Identify which cell holds the provided text, then report its [x, y] central coordinate. 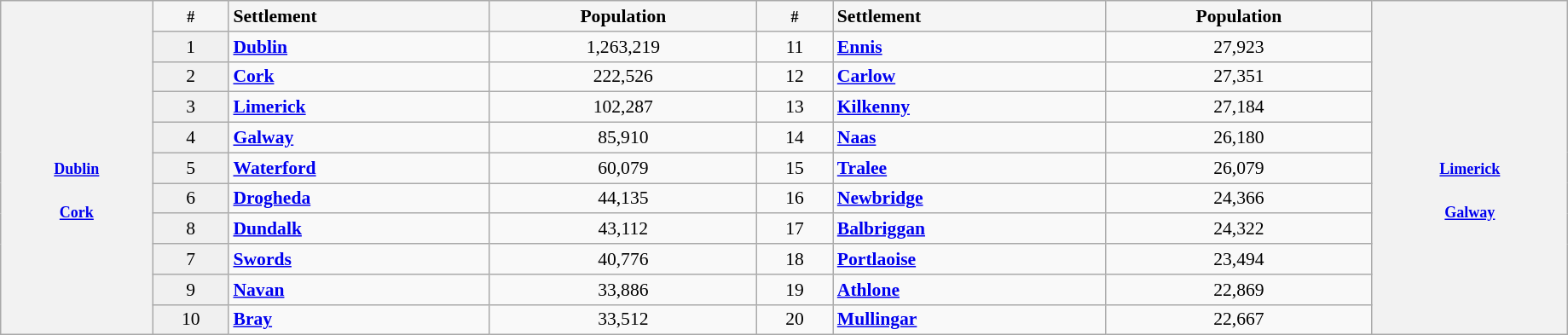
DublinCork [77, 168]
24,322 [1238, 229]
Naas [969, 138]
26,180 [1238, 138]
Carlow [969, 77]
LimerickGalway [1470, 168]
9 [191, 290]
13 [795, 107]
18 [795, 259]
Tralee [969, 168]
17 [795, 229]
11 [795, 47]
222,526 [622, 77]
3 [191, 107]
7 [191, 259]
22,667 [1238, 320]
5 [191, 168]
33,886 [622, 290]
Dundalk [359, 229]
Bray [359, 320]
Galway [359, 138]
22,869 [1238, 290]
44,135 [622, 199]
Cork [359, 77]
14 [795, 138]
Mullingar [969, 320]
Drogheda [359, 199]
85,910 [622, 138]
Navan [359, 290]
20 [795, 320]
Waterford [359, 168]
4 [191, 138]
2 [191, 77]
12 [795, 77]
27,923 [1238, 47]
26,079 [1238, 168]
Newbridge [969, 199]
8 [191, 229]
27,351 [1238, 77]
Kilkenny [969, 107]
19 [795, 290]
Athlone [969, 290]
Ennis [969, 47]
40,776 [622, 259]
1,263,219 [622, 47]
27,184 [1238, 107]
10 [191, 320]
43,112 [622, 229]
1 [191, 47]
Dublin [359, 47]
Limerick [359, 107]
33,512 [622, 320]
16 [795, 199]
Swords [359, 259]
15 [795, 168]
60,079 [622, 168]
6 [191, 199]
102,287 [622, 107]
23,494 [1238, 259]
Balbriggan [969, 229]
24,366 [1238, 199]
Portlaoise [969, 259]
